Locate the cell with the specified text and output its [x, y] center coordinate. 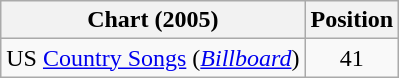
Chart (2005) [153, 20]
US Country Songs (Billboard) [153, 58]
Position [352, 20]
41 [352, 58]
